Return (x, y) of the center of cell containing provided text 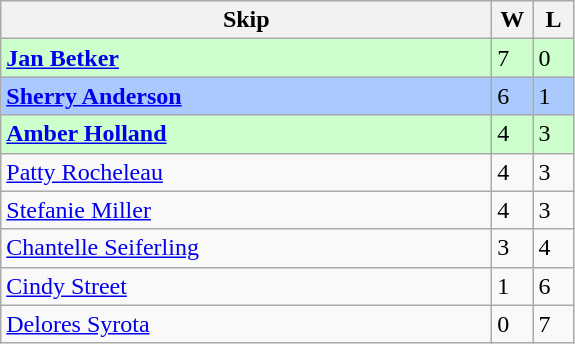
Chantelle Seiferling (246, 248)
Jan Betker (246, 58)
Skip (246, 20)
Delores Syrota (246, 324)
Sherry Anderson (246, 96)
Cindy Street (246, 286)
Patty Rocheleau (246, 172)
W (512, 20)
Stefanie Miller (246, 210)
Amber Holland (246, 134)
L (554, 20)
